For the text-containing cell, return its midpoint in [x, y] coordinate format. 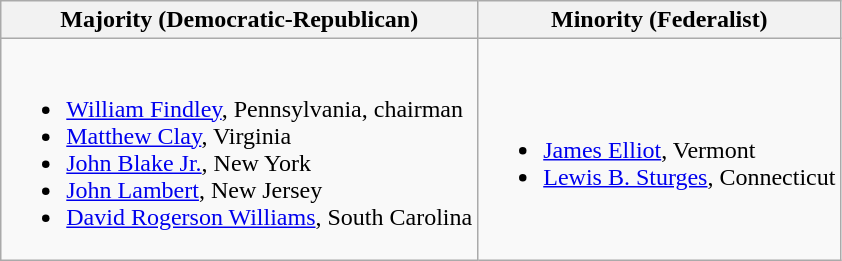
James Elliot, VermontLewis B. Sturges, Connecticut [660, 150]
William Findley, Pennsylvania, chairmanMatthew Clay, VirginiaJohn Blake Jr., New YorkJohn Lambert, New JerseyDavid Rogerson Williams, South Carolina [240, 150]
Majority (Democratic-Republican) [240, 20]
Minority (Federalist) [660, 20]
